Scan for the cell matching the given text and deliver its (X, Y) coordinate at center. 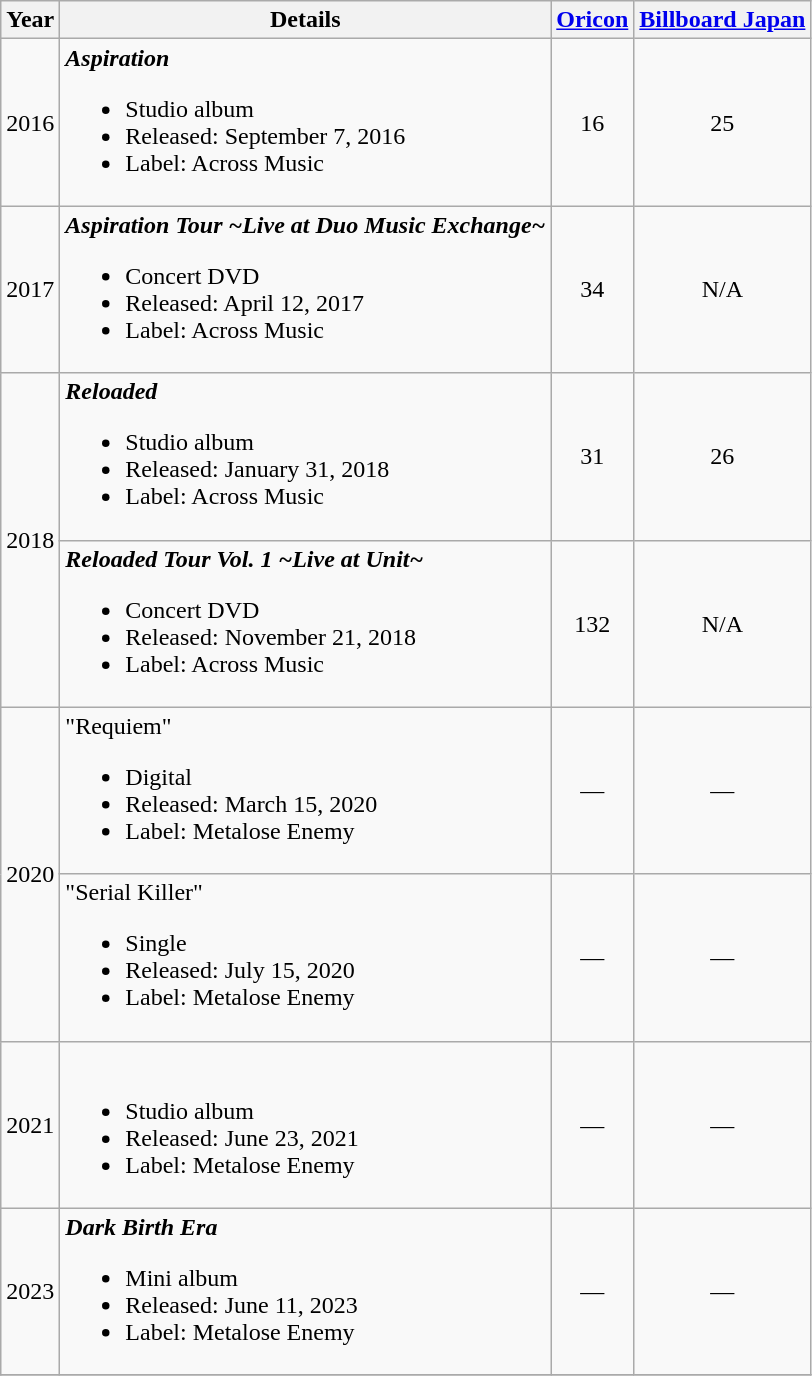
34 (592, 290)
Studio albumReleased: June 23, 2021Label: Metalose Enemy (306, 1124)
Year (30, 20)
2023 (30, 1292)
132 (592, 624)
ReloadedStudio albumReleased: January 31, 2018Label: Across Music (306, 456)
Billboard Japan (722, 20)
16 (592, 122)
2018 (30, 540)
AspirationStudio albumReleased: September 7, 2016Label: Across Music (306, 122)
2016 (30, 122)
26 (722, 456)
31 (592, 456)
"Serial Killer"SingleReleased: July 15, 2020Label: Metalose Enemy (306, 958)
2020 (30, 874)
2017 (30, 290)
Dark Birth EraMini albumReleased: June 11, 2023Label: Metalose Enemy (306, 1292)
Oricon (592, 20)
Reloaded Tour Vol. 1 ~Live at Unit~Concert DVDReleased: November 21, 2018Label: Across Music (306, 624)
Aspiration Tour ~Live at Duo Music Exchange~Concert DVDReleased: April 12, 2017Label: Across Music (306, 290)
2021 (30, 1124)
"Requiem"DigitalReleased: March 15, 2020Label: Metalose Enemy (306, 790)
25 (722, 122)
Details (306, 20)
